Return the (X, Y) coordinate for the center point of the cell that contains the specified text.  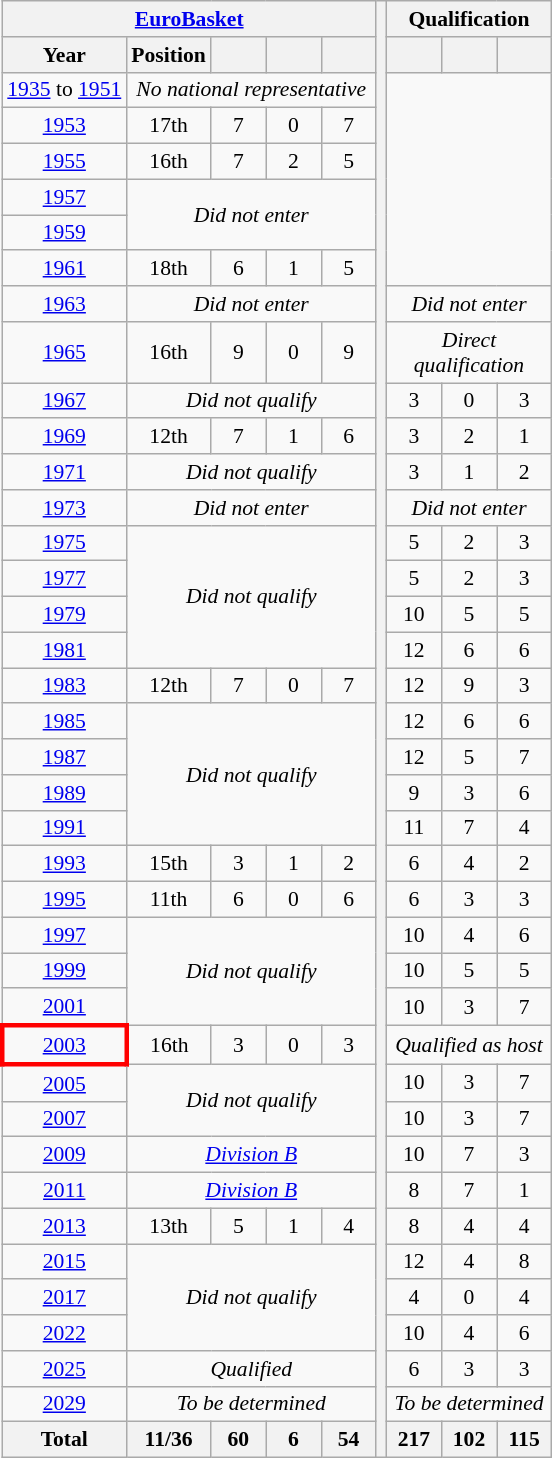
13th (168, 1226)
1981 (64, 650)
115 (524, 1440)
Qualified (251, 1369)
17th (168, 126)
1971 (64, 472)
2022 (64, 1333)
1979 (64, 615)
2005 (64, 1082)
2003 (64, 1046)
Position (168, 55)
1983 (64, 686)
2029 (64, 1404)
1961 (64, 269)
2009 (64, 1155)
1967 (64, 401)
1959 (64, 233)
EuroBasket (189, 19)
11 (414, 828)
Total (64, 1440)
1953 (64, 126)
Qualified as host (468, 1046)
1995 (64, 900)
1935 to 1951 (64, 90)
1963 (64, 304)
1957 (64, 197)
1975 (64, 543)
2017 (64, 1298)
102 (468, 1440)
54 (348, 1440)
Year (64, 55)
11/36 (168, 1440)
18th (168, 269)
1973 (64, 508)
11th (168, 900)
No national representative (251, 90)
1969 (64, 437)
1999 (64, 971)
1997 (64, 935)
2015 (64, 1262)
Direct qualification (468, 352)
60 (238, 1440)
1965 (64, 352)
1993 (64, 864)
1989 (64, 793)
1977 (64, 579)
2001 (64, 1008)
Qualification (468, 19)
2013 (64, 1226)
2007 (64, 1119)
1955 (64, 162)
217 (414, 1440)
2011 (64, 1191)
1991 (64, 828)
15th (168, 864)
1985 (64, 722)
2025 (64, 1369)
1987 (64, 757)
